Capture the cell that displays the provided text and extract its (X, Y) central coordinate. 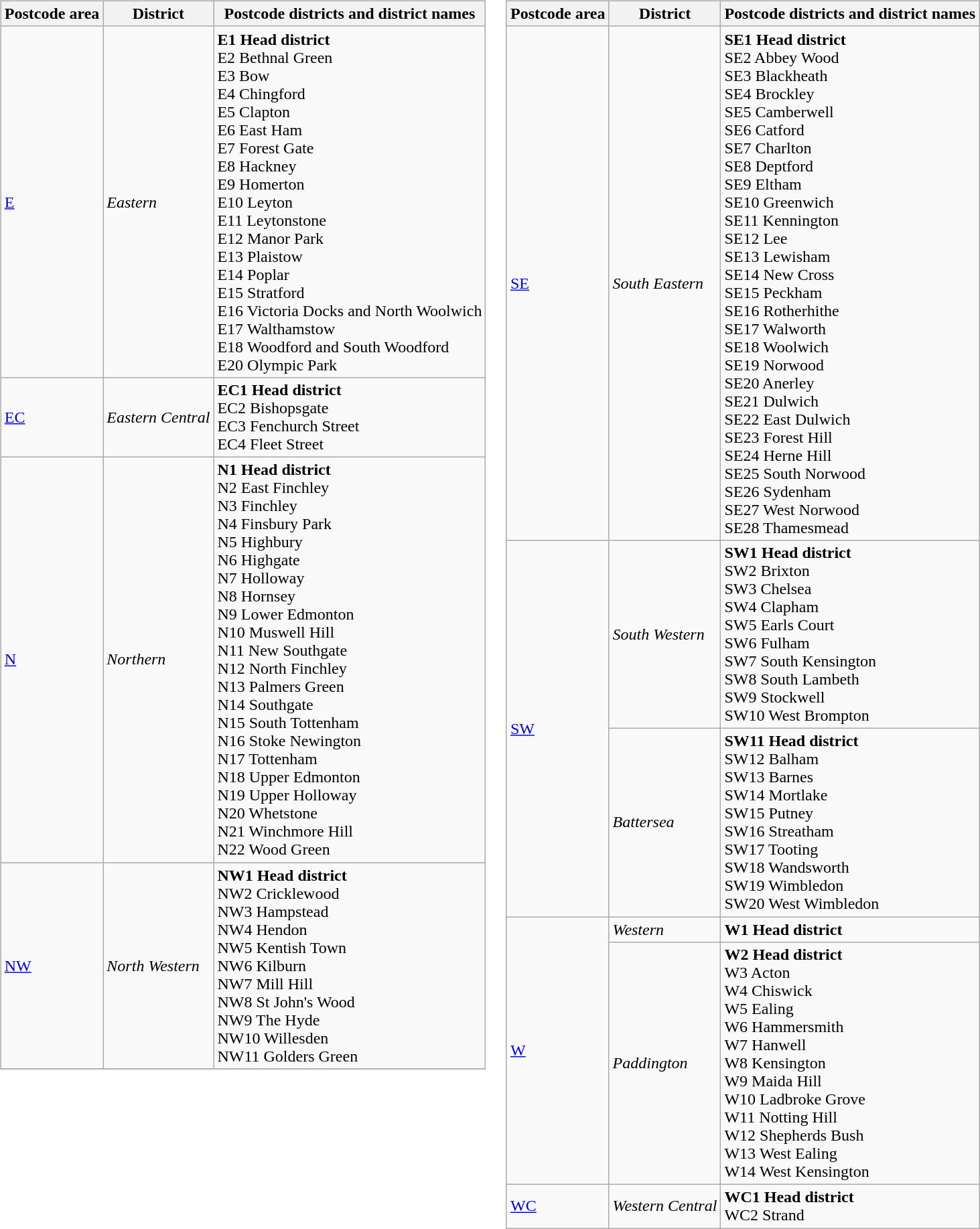
WC1 Head districtWC2 Strand (850, 1207)
SW (557, 728)
N (52, 659)
EC (52, 417)
Paddington (664, 1064)
WC (557, 1207)
E (52, 202)
South Western (664, 634)
Western (664, 929)
Northern (158, 659)
North Western (158, 966)
EC1 Head districtEC2 BishopsgateEC3 Fenchurch StreetEC4 Fleet Street (350, 417)
Eastern (158, 202)
SE (557, 283)
South Eastern (664, 283)
SW11 Head district SW12 Balham SW13 Barnes SW14 Mortlake SW15 Putney SW16 Streatham SW17 Tooting SW18 Wandsworth SW19 Wimbledon SW20 West Wimbledon (850, 822)
Eastern Central (158, 417)
W (557, 1050)
Battersea (664, 822)
Western Central (664, 1207)
W1 Head district (850, 929)
NW (52, 966)
